Pinpoint the cell where the given text exists, returning its (X, Y) midpoint coordinate. 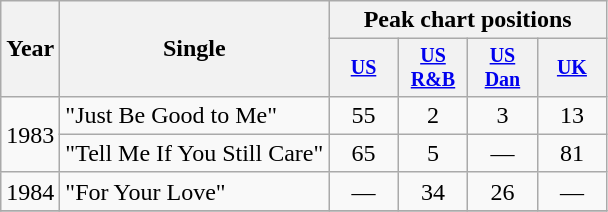
"For Your Love" (194, 191)
Year (30, 49)
"Just Be Good to Me" (194, 115)
5 (432, 153)
USR&B (432, 68)
13 (572, 115)
Peak chart positions (468, 20)
2 (432, 115)
"Tell Me If You Still Care" (194, 153)
3 (502, 115)
81 (572, 153)
55 (364, 115)
Single (194, 49)
USDan (502, 68)
34 (432, 191)
US (364, 68)
UK (572, 68)
1983 (30, 134)
65 (364, 153)
26 (502, 191)
1984 (30, 191)
